Identify which cell holds the provided text, then report its [X, Y] central coordinate. 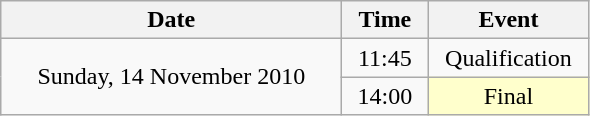
Event [508, 20]
Time [385, 20]
11:45 [385, 58]
Final [508, 96]
Qualification [508, 58]
14:00 [385, 96]
Sunday, 14 November 2010 [172, 77]
Date [172, 20]
